Find where the given text appears and provide that cell's center as (X, Y) coordinate. 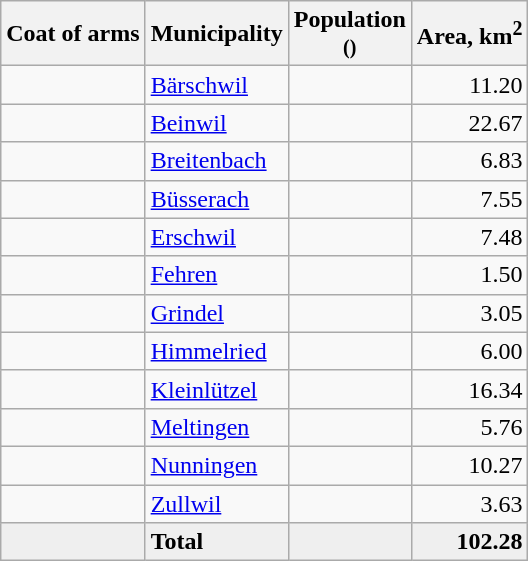
Himmelried (216, 351)
Büsserach (216, 199)
3.05 (470, 313)
102.28 (470, 542)
Meltingen (216, 427)
7.48 (470, 237)
3.63 (470, 503)
16.34 (470, 389)
7.55 (470, 199)
6.00 (470, 351)
6.83 (470, 161)
5.76 (470, 427)
Zullwil (216, 503)
Population() (350, 34)
Nunningen (216, 465)
Fehren (216, 275)
10.27 (470, 465)
Erschwil (216, 237)
Area, km2 (470, 34)
Breitenbach (216, 161)
Municipality (216, 34)
Bärschwil (216, 85)
Total (216, 542)
11.20 (470, 85)
Kleinlützel (216, 389)
Beinwil (216, 123)
Coat of arms (73, 34)
Grindel (216, 313)
1.50 (470, 275)
22.67 (470, 123)
